Capture the cell that displays the provided text and extract its [x, y] central coordinate. 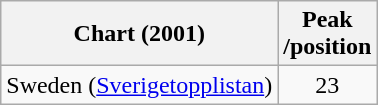
Sweden (Sverigetopplistan) [140, 85]
23 [328, 85]
Chart (2001) [140, 34]
Peak/position [328, 34]
